Find where the given text appears and provide that cell's center as [X, Y] coordinate. 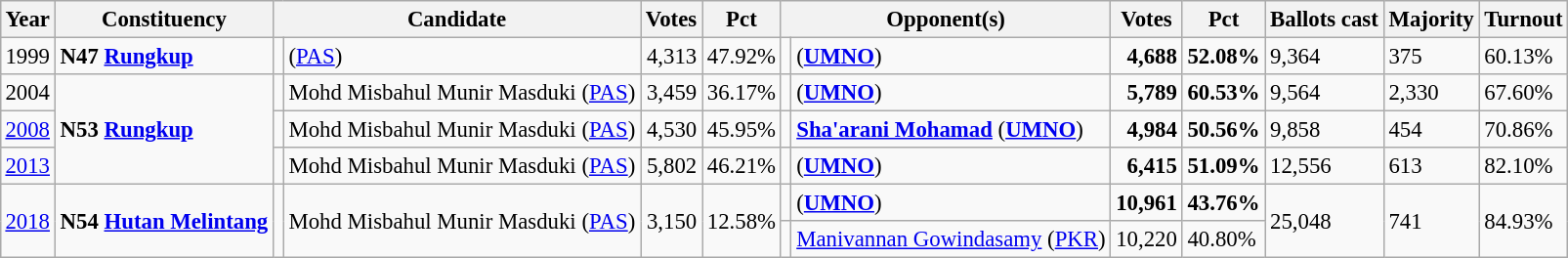
Candidate [457, 20]
67.60% [1524, 93]
4,530 [672, 130]
4,984 [1147, 130]
5,802 [672, 166]
2004 [27, 93]
46.21% [741, 166]
9,858 [1325, 130]
N53 Rungkup [164, 129]
43.76% [1223, 203]
Turnout [1524, 20]
741 [1431, 221]
51.09% [1223, 166]
Sha'arani Mohamad (UMNO) [952, 130]
4,313 [672, 56]
N47 Rungkup [164, 56]
60.53% [1223, 93]
12.58% [741, 221]
36.17% [741, 93]
Constituency [164, 20]
60.13% [1524, 56]
5,789 [1147, 93]
2008 [27, 130]
45.95% [741, 130]
2018 [27, 221]
4,688 [1147, 56]
Ballots cast [1325, 20]
50.56% [1223, 130]
82.10% [1524, 166]
10,961 [1147, 203]
3,459 [672, 93]
12,556 [1325, 166]
Year [27, 20]
375 [1431, 56]
1999 [27, 56]
47.92% [741, 56]
N54 Hutan Melintang [164, 221]
40.80% [1223, 239]
Manivannan Gowindasamy (PKR) [952, 239]
454 [1431, 130]
9,564 [1325, 93]
70.86% [1524, 130]
84.93% [1524, 221]
2013 [27, 166]
9,364 [1325, 56]
613 [1431, 166]
52.08% [1223, 56]
6,415 [1147, 166]
25,048 [1325, 221]
Majority [1431, 20]
(PAS) [461, 56]
10,220 [1147, 239]
2,330 [1431, 93]
3,150 [672, 221]
Opponent(s) [946, 20]
